Capture the cell that displays the provided text and extract its [x, y] central coordinate. 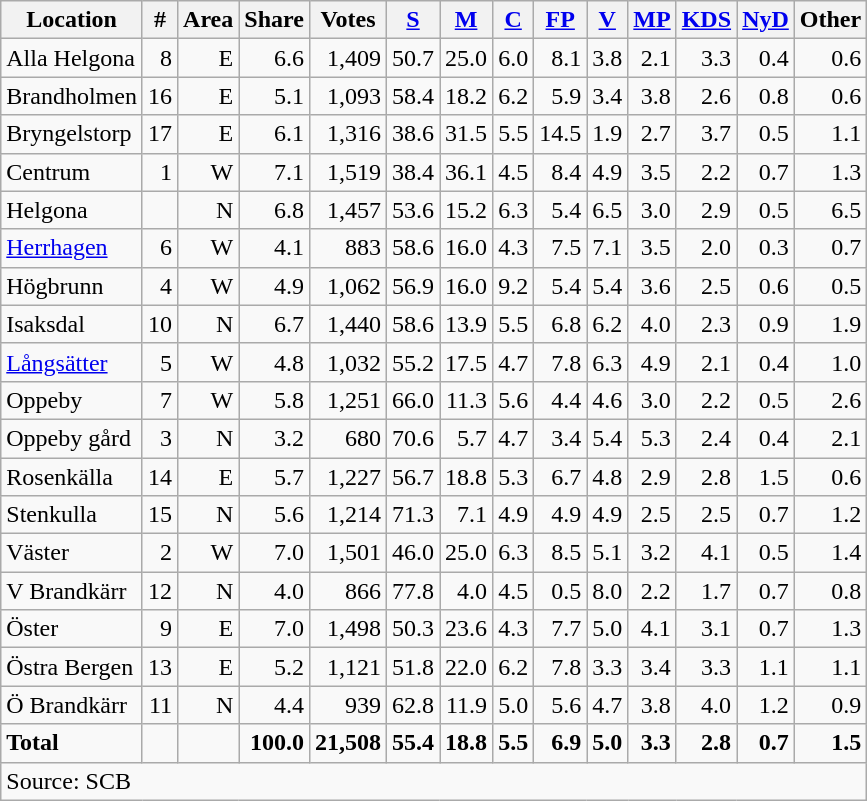
M [466, 20]
# [160, 20]
13.9 [466, 324]
17.5 [466, 362]
9 [160, 629]
Långsätter [72, 362]
8.4 [560, 172]
1,121 [348, 667]
71.3 [412, 515]
Alla Helgona [72, 58]
18.2 [466, 96]
Väster [72, 553]
51.8 [412, 667]
C [514, 20]
6.0 [514, 58]
1,457 [348, 210]
14.5 [560, 134]
Stenkulla [72, 515]
5.9 [560, 96]
70.6 [412, 438]
6.9 [560, 743]
883 [348, 248]
46.0 [412, 553]
1,440 [348, 324]
1,409 [348, 58]
5.8 [274, 400]
6.6 [274, 58]
1,316 [348, 134]
1,501 [348, 553]
Högbrunn [72, 286]
1,498 [348, 629]
50.3 [412, 629]
680 [348, 438]
V [608, 20]
Öster [72, 629]
3 [160, 438]
1,227 [348, 477]
Herrhagen [72, 248]
9.2 [514, 286]
16 [160, 96]
8.1 [560, 58]
Location [72, 20]
58.4 [412, 96]
2.4 [706, 438]
939 [348, 705]
Share [274, 20]
1.0 [830, 362]
Votes [348, 20]
7.7 [560, 629]
Centrum [72, 172]
1,519 [348, 172]
KDS [706, 20]
1,093 [348, 96]
MP [652, 20]
7 [160, 400]
8 [160, 58]
3.7 [706, 134]
Area [208, 20]
77.8 [412, 591]
10 [160, 324]
Bryngelstorp [72, 134]
1,214 [348, 515]
2 [160, 553]
15.2 [466, 210]
6 [160, 248]
8.0 [608, 591]
100.0 [274, 743]
7.5 [560, 248]
5.2 [274, 667]
66.0 [412, 400]
56.7 [412, 477]
2.0 [706, 248]
Isaksdal [72, 324]
31.5 [466, 134]
38.4 [412, 172]
2.7 [652, 134]
Rosenkälla [72, 477]
15 [160, 515]
1 [160, 172]
Helgona [72, 210]
4.6 [608, 400]
Ö Brandkärr [72, 705]
62.8 [412, 705]
23.6 [466, 629]
36.1 [466, 172]
5 [160, 362]
17 [160, 134]
1,062 [348, 286]
2.3 [706, 324]
14 [160, 477]
Source: SCB [434, 781]
3.6 [652, 286]
11 [160, 705]
21,508 [348, 743]
Total [72, 743]
0.3 [766, 248]
Oppeby gård [72, 438]
12 [160, 591]
8.5 [560, 553]
1,251 [348, 400]
NyD [766, 20]
Östra Bergen [72, 667]
Other [830, 20]
50.7 [412, 58]
56.9 [412, 286]
V Brandkärr [72, 591]
Brandholmen [72, 96]
1.7 [706, 591]
13 [160, 667]
38.6 [412, 134]
1.4 [830, 553]
Oppeby [72, 400]
866 [348, 591]
FP [560, 20]
22.0 [466, 667]
1,032 [348, 362]
11.9 [466, 705]
55.4 [412, 743]
53.6 [412, 210]
3.1 [706, 629]
55.2 [412, 362]
S [412, 20]
4 [160, 286]
11.3 [466, 400]
6.1 [274, 134]
